Scan for the cell matching the given text and deliver its (x, y) coordinate at center. 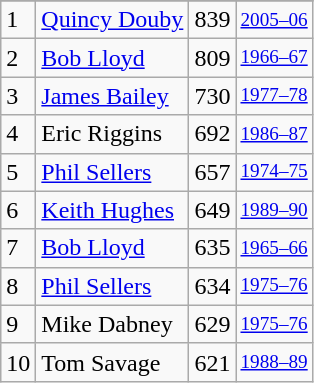
10 (18, 362)
649 (212, 210)
1989–90 (274, 210)
5 (18, 172)
3 (18, 96)
4 (18, 134)
634 (212, 286)
James Bailey (112, 96)
Tom Savage (112, 362)
1965–66 (274, 248)
6 (18, 210)
635 (212, 248)
839 (212, 20)
8 (18, 286)
1966–67 (274, 58)
621 (212, 362)
Eric Riggins (112, 134)
657 (212, 172)
1986–87 (274, 134)
692 (212, 134)
1974–75 (274, 172)
Keith Hughes (112, 210)
2 (18, 58)
629 (212, 324)
730 (212, 96)
Quincy Douby (112, 20)
809 (212, 58)
7 (18, 248)
1988–89 (274, 362)
1977–78 (274, 96)
1 (18, 20)
Mike Dabney (112, 324)
9 (18, 324)
2005–06 (274, 20)
